Determine the [X, Y] coordinate at the center of the cell enclosing the given text.  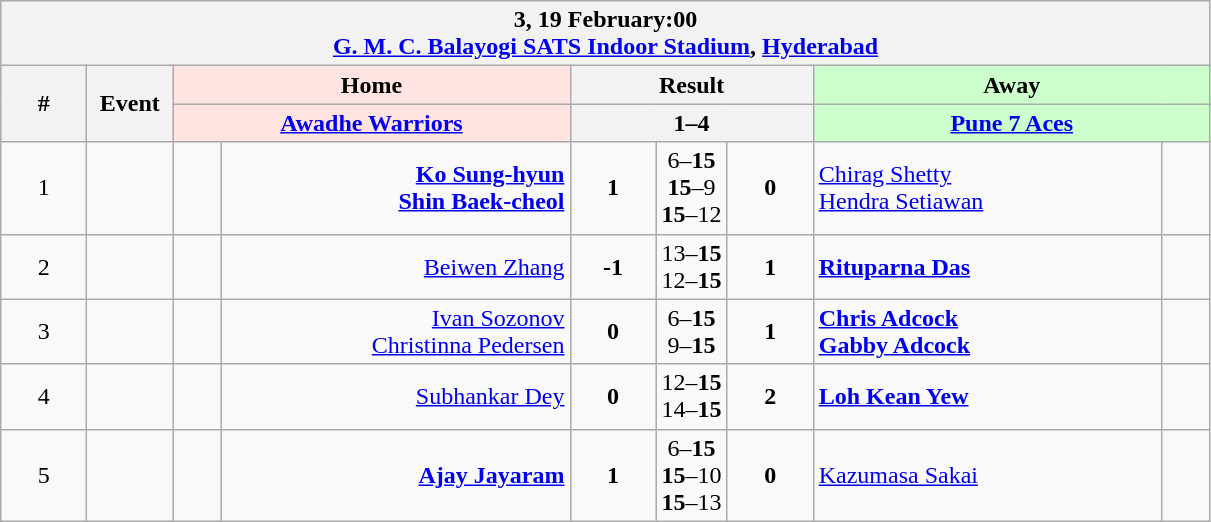
Ko Sung-hyun Shin Baek-cheol [396, 188]
6–1515–1015–13 [692, 475]
-1 [613, 266]
Loh Kean Yew [988, 396]
5 [44, 475]
# [44, 104]
Home [372, 85]
Chris Adcock Gabby Adcock [988, 332]
Chirag Shetty Hendra Setiawan [988, 188]
Event [130, 104]
Beiwen Zhang [396, 266]
Subhankar Dey [396, 396]
Awadhe Warriors [372, 123]
12–1514–15 [692, 396]
Kazumasa Sakai [988, 475]
13–1512–15 [692, 266]
1–4 [692, 123]
6–159–15 [692, 332]
6–1515–915–12 [692, 188]
Pune 7 Aces [1012, 123]
3 [44, 332]
Away [1012, 85]
4 [44, 396]
Ajay Jayaram [396, 475]
3, 19 February:00G. M. C. Balayogi SATS Indoor Stadium, Hyderabad [606, 34]
Rituparna Das [988, 266]
Result [692, 85]
Ivan Sozonov Christinna Pedersen [396, 332]
